Locate the cell with the specified text and output its [X, Y] center coordinate. 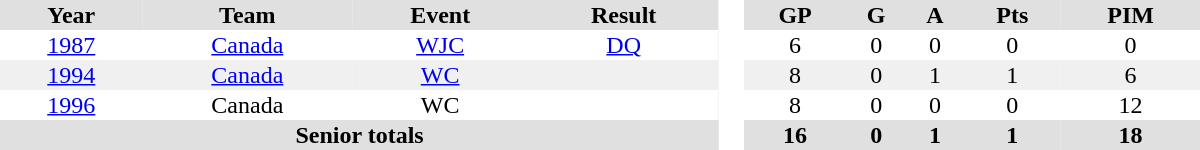
G [876, 15]
DQ [624, 45]
18 [1130, 135]
1996 [72, 105]
12 [1130, 105]
GP [795, 15]
Senior totals [360, 135]
1987 [72, 45]
Team [248, 15]
16 [795, 135]
A [934, 15]
Year [72, 15]
Event [440, 15]
Result [624, 15]
PIM [1130, 15]
WJC [440, 45]
Pts [1012, 15]
1994 [72, 75]
